Pinpoint the cell where the given text exists, returning its [x, y] midpoint coordinate. 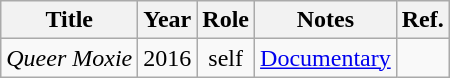
Title [70, 20]
Year [168, 20]
Role [226, 20]
Notes [326, 20]
2016 [168, 58]
Documentary [326, 58]
self [226, 58]
Ref. [422, 20]
Queer Moxie [70, 58]
